Capture the cell that displays the provided text and extract its (x, y) central coordinate. 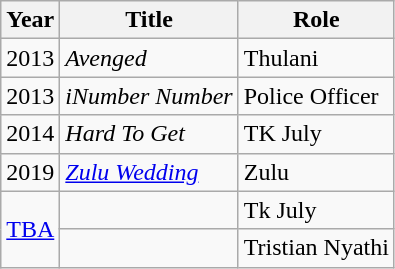
Zulu Wedding (149, 172)
Thulani (316, 58)
2019 (30, 172)
Year (30, 20)
Tk July (316, 210)
TBA (30, 229)
iNumber Number (149, 96)
Police Officer (316, 96)
Tristian Nyathi (316, 248)
Title (149, 20)
TK July (316, 134)
2014 (30, 134)
Avenged (149, 58)
Zulu (316, 172)
Role (316, 20)
Hard To Get (149, 134)
